Detect which cell encompasses the target text, then output its (x, y) center coordinate. 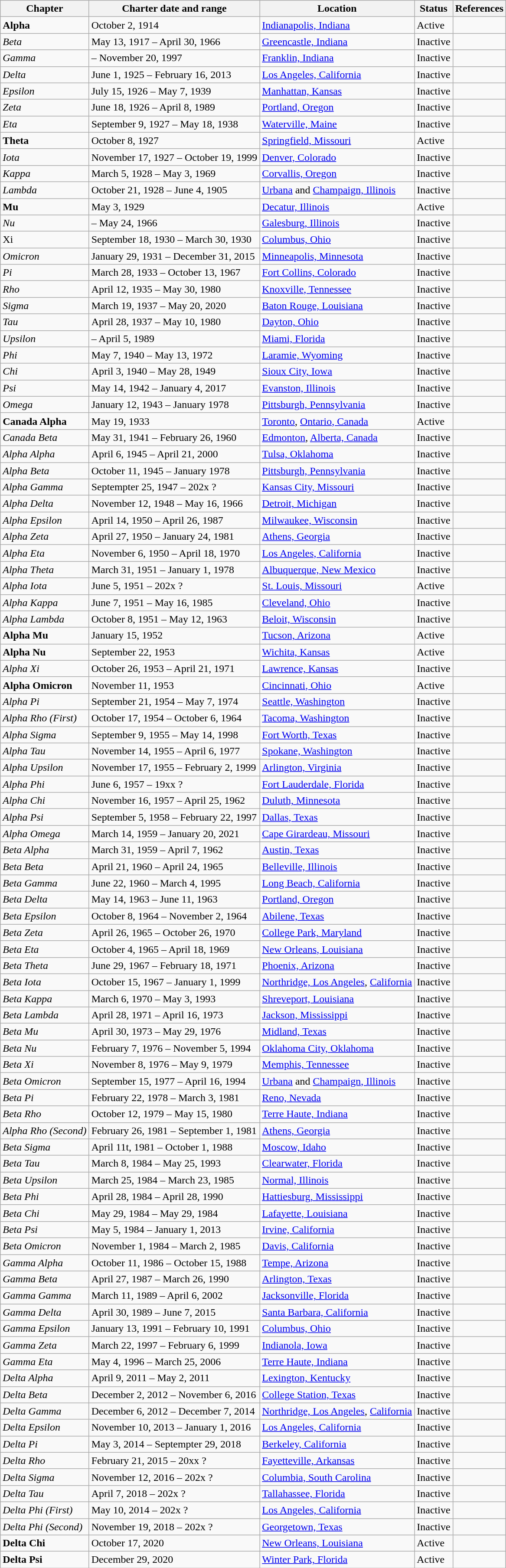
Omicron (45, 256)
May 3, 1929 (174, 207)
April 14, 1950 – April 26, 1987 (174, 520)
Gamma Zeta (45, 1345)
Berkeley, California (337, 1444)
Delta Alpha (45, 1378)
Belleville, Illinois (337, 867)
Gamma Alpha (45, 1263)
Alpha Phi (45, 784)
Fort Lauderdale, Florida (337, 784)
Beta Rho (45, 1114)
Psi (45, 388)
Septempter 25, 1947 – 202x ? (174, 487)
Franklin, Indiana (337, 58)
Gamma Eta (45, 1362)
Gamma Beta (45, 1279)
Dallas, Texas (337, 817)
Delta Gamma (45, 1411)
Albuquerque, New Mexico (337, 570)
Indianola, Iowa (337, 1345)
Beta Xi (45, 1065)
Alpha Alpha (45, 454)
Eta (45, 124)
College Station, Texas (337, 1395)
December 6, 2012 – December 7, 2014 (174, 1411)
Canada Beta (45, 437)
Canada Alpha (45, 421)
November 19, 2018 – 202x ? (174, 1526)
Lambda (45, 190)
October 8, 1927 (174, 140)
Alpha Epsilon (45, 520)
Delta Chi (45, 1543)
Beta Beta (45, 867)
Tacoma, Washington (337, 718)
Alpha Kappa (45, 603)
Rho (45, 289)
Evanston, Illinois (337, 388)
May 3, 2014 – Septempter 29, 2018 (174, 1444)
Fort Worth, Texas (337, 735)
Midland, Texas (337, 1032)
Alpha Psi (45, 817)
References (480, 9)
Georgetown, Texas (337, 1526)
September 9, 1927 – May 18, 1938 (174, 124)
Omega (45, 404)
Normal, Illinois (337, 1180)
Alpha Chi (45, 801)
Abilene, Texas (337, 916)
October 8, 1964 – November 2, 1964 (174, 916)
October 8, 1951 – May 12, 1963 (174, 619)
Gamma Epsilon (45, 1329)
Alpha Delta (45, 504)
Beta Delta (45, 900)
November 8, 1976 – May 9, 1979 (174, 1065)
Alpha Xi (45, 668)
January 13, 1991 – February 10, 1991 (174, 1329)
November 17, 1927 – October 19, 1999 (174, 157)
Dayton, Ohio (337, 322)
Gamma Gamma (45, 1296)
Delta (45, 75)
September 5, 1958 – February 22, 1997 (174, 817)
Tulsa, Oklahoma (337, 454)
Alpha Omega (45, 834)
Wichita, Kansas (337, 652)
Nu (45, 223)
Delta Psi (45, 1560)
Delta Epsilon (45, 1428)
Irvine, California (337, 1229)
March 19, 1937 – May 20, 2020 (174, 306)
April 12, 1935 – May 30, 1980 (174, 289)
September 15, 1977 – April 16, 1994 (174, 1081)
Sigma (45, 306)
Cleveland, Ohio (337, 603)
Indianapolis, Indiana (337, 25)
January 15, 1952 (174, 636)
June 5, 1951 – 202x ? (174, 586)
Milwaukee, Wisconsin (337, 520)
Alpha Rho (First) (45, 718)
Alpha Beta (45, 470)
Tallahassee, Florida (337, 1493)
April 21, 1960 – April 24, 1965 (174, 867)
November 12, 1948 – May 16, 1966 (174, 504)
– April 5, 1989 (174, 339)
Delta Phi (Second) (45, 1526)
October 17, 1954 – October 6, 1964 (174, 718)
Alpha Eta (45, 553)
March 5, 1928 – May 3, 1969 (174, 173)
Austin, Texas (337, 850)
Delta Tau (45, 1493)
February 21, 2015 – 20xx ? (174, 1460)
March 31, 1951 – January 1, 1978 (174, 570)
Delta Phi (First) (45, 1510)
Galesburg, Illinois (337, 223)
Shreveport, Louisiana (337, 998)
April 3, 1940 – May 28, 1949 (174, 372)
Beta Upsilon (45, 1180)
Seattle, Washington (337, 701)
May 10, 2014 – 202x ? (174, 1510)
November 6, 1950 – April 18, 1970 (174, 553)
Minneapolis, Minnesota (337, 256)
October 17, 2020 (174, 1543)
November 1, 1984 – March 2, 1985 (174, 1246)
July 15, 1926 – May 7, 1939 (174, 91)
Cape Girardeau, Missouri (337, 834)
Fayetteville, Arkansas (337, 1460)
Chi (45, 372)
Arlington, Texas (337, 1279)
Alpha Gamma (45, 487)
Beta Mu (45, 1032)
Tucson, Arizona (337, 636)
Denver, Colorado (337, 157)
May 13, 1917 – April 30, 1966 (174, 42)
Baton Rouge, Louisiana (337, 306)
April 11t, 1981 – October 1, 1988 (174, 1147)
Laramie, Wyoming (337, 355)
March 25, 1984 – March 23, 1985 (174, 1180)
Beta Phi (45, 1196)
Decatur, Illinois (337, 207)
Manhattan, Kansas (337, 91)
May 29, 1984 – May 29, 1984 (174, 1213)
Jackson, Mississippi (337, 1015)
Beta Iota (45, 982)
Lafayette, Louisiana (337, 1213)
April 28, 1937 – May 10, 1980 (174, 322)
Beloit, Wisconsin (337, 619)
October 12, 1979 – May 15, 1980 (174, 1114)
September 21, 1954 – May 7, 1974 (174, 701)
Beta Kappa (45, 998)
Beta Eta (45, 949)
– November 20, 1997 (174, 58)
Beta Sigma (45, 1147)
January 12, 1943 – January 1978 (174, 404)
March 8, 1984 – May 25, 1993 (174, 1164)
Alpha Omicron (45, 685)
June 22, 1960 – March 4, 1995 (174, 883)
Knoxville, Tennessee (337, 289)
Gamma Delta (45, 1312)
Alpha Zeta (45, 537)
June 1, 1925 – February 16, 2013 (174, 75)
February 7, 1976 – November 5, 1994 (174, 1048)
March 11, 1989 – April 6, 2002 (174, 1296)
Delta Beta (45, 1395)
Clearwater, Florida (337, 1164)
Alpha (45, 25)
Location (337, 9)
April 27, 1950 – January 24, 1981 (174, 537)
Chapter (45, 9)
November 11, 1953 (174, 685)
June 6, 1957 – 19xx ? (174, 784)
Tau (45, 322)
Phi (45, 355)
Charter date and range (174, 9)
November 10, 2013 – January 1, 2016 (174, 1428)
Moscow, Idaho (337, 1147)
Jacksonville, Florida (337, 1296)
Columbia, South Carolina (337, 1477)
Beta Nu (45, 1048)
Theta (45, 140)
Beta Epsilon (45, 916)
October 21, 1928 – June 4, 1905 (174, 190)
November 16, 1957 – April 25, 1962 (174, 801)
April 9, 2011 – May 2, 2011 (174, 1378)
Status (434, 9)
June 29, 1967 – February 18, 1971 (174, 965)
Alpha Sigma (45, 735)
December 2, 2012 – November 6, 2016 (174, 1395)
April 28, 1971 – April 16, 1973 (174, 1015)
April 26, 1965 – October 26, 1970 (174, 932)
Hattiesburg, Mississippi (337, 1196)
Kansas City, Missouri (337, 487)
Mu (45, 207)
Duluth, Minnesota (337, 801)
Miami, Florida (337, 339)
February 26, 1981 – September 1, 1981 (174, 1131)
February 22, 1978 – March 3, 1981 (174, 1098)
March 22, 1997 – February 6, 1999 (174, 1345)
Alpha Nu (45, 652)
Beta Tau (45, 1164)
November 17, 1955 – February 2, 1999 (174, 768)
March 14, 1959 – January 20, 2021 (174, 834)
Cincinnati, Ohio (337, 685)
Springfield, Missouri (337, 140)
November 12, 2016 – 202x ? (174, 1477)
Lexington, Kentucky (337, 1378)
Alpha Mu (45, 636)
Pi (45, 273)
Zeta (45, 108)
June 18, 1926 – April 8, 1989 (174, 108)
April 6, 1945 – April 21, 2000 (174, 454)
May 7, 1940 – May 13, 1972 (174, 355)
Greencastle, Indiana (337, 42)
April 27, 1987 – March 26, 1990 (174, 1279)
March 31, 1959 – April 7, 1962 (174, 850)
Alpha Upsilon (45, 768)
Beta Theta (45, 965)
Edmonton, Alberta, Canada (337, 437)
October 4, 1965 – April 18, 1969 (174, 949)
June 7, 1951 – May 16, 1985 (174, 603)
Gamma (45, 58)
Beta Psi (45, 1229)
Beta (45, 42)
May 14, 1942 – January 4, 2017 (174, 388)
April 30, 1973 – May 29, 1976 (174, 1032)
October 15, 1967 – January 1, 1999 (174, 982)
College Park, Maryland (337, 932)
Reno, Nevada (337, 1098)
Alpha Tau (45, 751)
Lawrence, Kansas (337, 668)
May 19, 1933 (174, 421)
Oklahoma City, Oklahoma (337, 1048)
Corvallis, Oregon (337, 173)
Alpha Pi (45, 701)
Kappa (45, 173)
Epsilon (45, 91)
Detroit, Michigan (337, 504)
Davis, California (337, 1246)
March 6, 1970 – May 3, 1993 (174, 998)
September 22, 1953 (174, 652)
Santa Barbara, California (337, 1312)
April 7, 2018 – 202x ? (174, 1493)
Alpha Lambda (45, 619)
Delta Pi (45, 1444)
Waterville, Maine (337, 124)
Alpha Theta (45, 570)
Arlington, Virginia (337, 768)
Alpha Rho (Second) (45, 1131)
Delta Sigma (45, 1477)
Xi (45, 240)
October 2, 1914 (174, 25)
Winter Park, Florida (337, 1560)
October 11, 1945 – January 1978 (174, 470)
Beta Gamma (45, 883)
Fort Collins, Colorado (337, 273)
Long Beach, California (337, 883)
Memphis, Tennessee (337, 1065)
Beta Alpha (45, 850)
May 14, 1963 – June 11, 1963 (174, 900)
Phoenix, Arizona (337, 965)
May 4, 1996 – March 25, 2006 (174, 1362)
September 9, 1955 – May 14, 1998 (174, 735)
April 28, 1984 – April 28, 1990 (174, 1196)
March 28, 1933 – October 13, 1967 (174, 273)
Beta Chi (45, 1213)
May 5, 1984 – January 1, 2013 (174, 1229)
Beta Lambda (45, 1015)
Spokane, Washington (337, 751)
Beta Zeta (45, 932)
Iota (45, 157)
December 29, 2020 (174, 1560)
Sioux City, Iowa (337, 372)
Toronto, Ontario, Canada (337, 421)
Beta Pi (45, 1098)
Delta Rho (45, 1460)
April 30, 1989 – June 7, 2015 (174, 1312)
St. Louis, Missouri (337, 586)
Upsilon (45, 339)
– May 24, 1966 (174, 223)
September 18, 1930 – March 30, 1930 (174, 240)
Alpha Iota (45, 586)
October 26, 1953 – April 21, 1971 (174, 668)
May 31, 1941 – February 26, 1960 (174, 437)
October 11, 1986 – October 15, 1988 (174, 1263)
November 14, 1955 – April 6, 1977 (174, 751)
January 29, 1931 – December 31, 2015 (174, 256)
Tempe, Arizona (337, 1263)
